Locate the cell with the specified text and output its (X, Y) center coordinate. 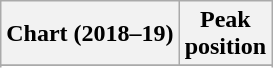
Chart (2018–19) (90, 34)
Peakposition (225, 34)
